For the text-containing cell, return its midpoint in (X, Y) coordinate format. 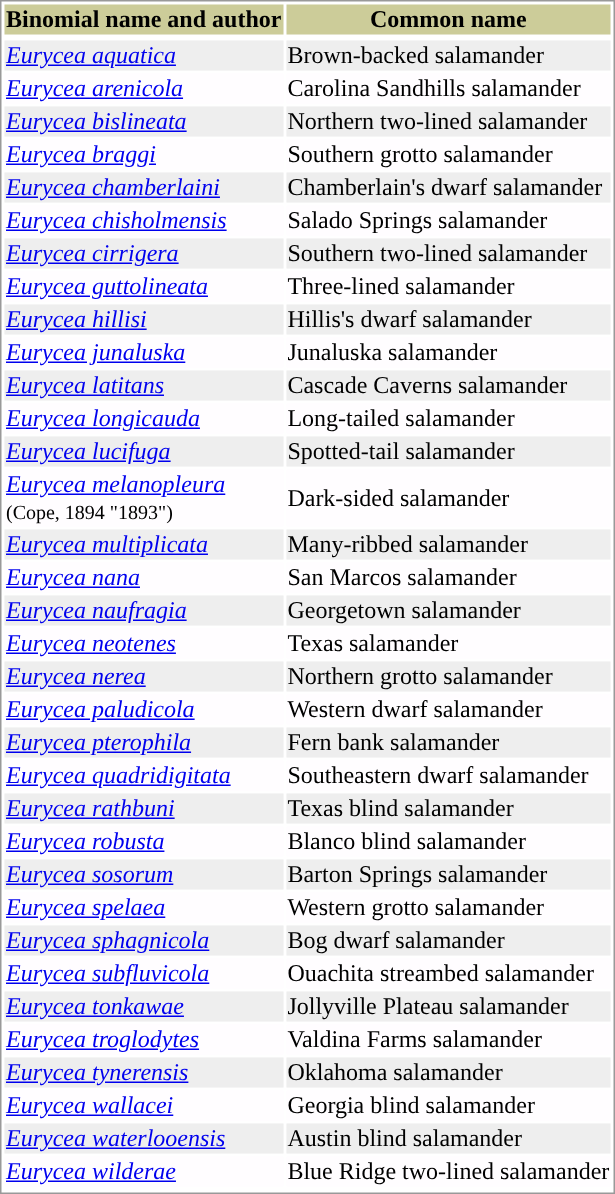
Northern two-lined salamander (448, 121)
Southeastern dwarf salamander (448, 775)
Georgetown salamander (448, 611)
Hillis's dwarf salamander (448, 319)
Eurycea pterophila (143, 743)
Long-tailed salamander (448, 419)
Eurycea guttolineata (143, 287)
Common name (448, 19)
Eurycea waterlooensis (143, 1139)
Many-ribbed salamander (448, 545)
Western grotto salamander (448, 907)
Eurycea wallacei (143, 1105)
Eurycea paludicola (143, 709)
Eurycea rathbuni (143, 809)
Spotted-tail salamander (448, 451)
Dark-sided salamander (448, 498)
Texas salamander (448, 643)
Eurycea hillisi (143, 319)
Georgia blind salamander (448, 1105)
Eurycea quadridigitata (143, 775)
Texas blind salamander (448, 809)
Valdina Farms salamander (448, 1039)
Blue Ridge two-lined salamander (448, 1171)
Southern grotto salamander (448, 155)
Eurycea wilderae (143, 1171)
Eurycea junaluska (143, 353)
Eurycea braggi (143, 155)
Eurycea multiplicata (143, 545)
Eurycea chamberlaini (143, 187)
Northern grotto salamander (448, 677)
Eurycea longicauda (143, 419)
Junaluska salamander (448, 353)
Eurycea melanopleura (Cope, 1894 "1893") (143, 498)
Austin blind salamander (448, 1139)
Oklahoma salamander (448, 1073)
Eurycea arenicola (143, 89)
Salado Springs salamander (448, 221)
Bog dwarf salamander (448, 941)
Eurycea subfluvicola (143, 973)
Ouachita streambed salamander (448, 973)
Jollyville Plateau salamander (448, 1007)
Eurycea lucifuga (143, 451)
Eurycea tonkawae (143, 1007)
Eurycea cirrigera (143, 253)
Eurycea nana (143, 577)
Eurycea sosorum (143, 875)
Binomial name and author (143, 19)
Blanco blind salamander (448, 841)
Eurycea naufragia (143, 611)
Three-lined salamander (448, 287)
Eurycea aquatica (143, 55)
Brown-backed salamander (448, 55)
Carolina Sandhills salamander (448, 89)
Barton Springs salamander (448, 875)
Eurycea neotenes (143, 643)
Eurycea tynerensis (143, 1073)
Eurycea spelaea (143, 907)
Eurycea chisholmensis (143, 221)
Cascade Caverns salamander (448, 385)
Eurycea nerea (143, 677)
Western dwarf salamander (448, 709)
Southern two-lined salamander (448, 253)
Eurycea robusta (143, 841)
Chamberlain's dwarf salamander (448, 187)
San Marcos salamander (448, 577)
Eurycea bislineata (143, 121)
Eurycea troglodytes (143, 1039)
Eurycea latitans (143, 385)
Fern bank salamander (448, 743)
Eurycea sphagnicola (143, 941)
